Find where the given text appears and provide that cell's center as [X, Y] coordinate. 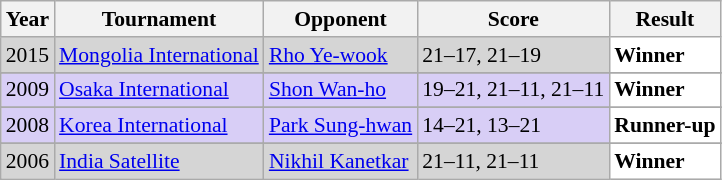
14–21, 13–21 [513, 126]
Rho Ye-wook [340, 55]
2015 [28, 55]
Tournament [159, 19]
2008 [28, 126]
Runner-up [664, 126]
Shon Wan-ho [340, 90]
21–17, 21–19 [513, 55]
Osaka International [159, 90]
Score [513, 19]
21–11, 21–11 [513, 162]
Year [28, 19]
Opponent [340, 19]
2006 [28, 162]
Nikhil Kanetkar [340, 162]
Mongolia International [159, 55]
2009 [28, 90]
Korea International [159, 126]
Result [664, 19]
19–21, 21–11, 21–11 [513, 90]
India Satellite [159, 162]
Park Sung-hwan [340, 126]
